Find where the given text appears and provide that cell's center as (X, Y) coordinate. 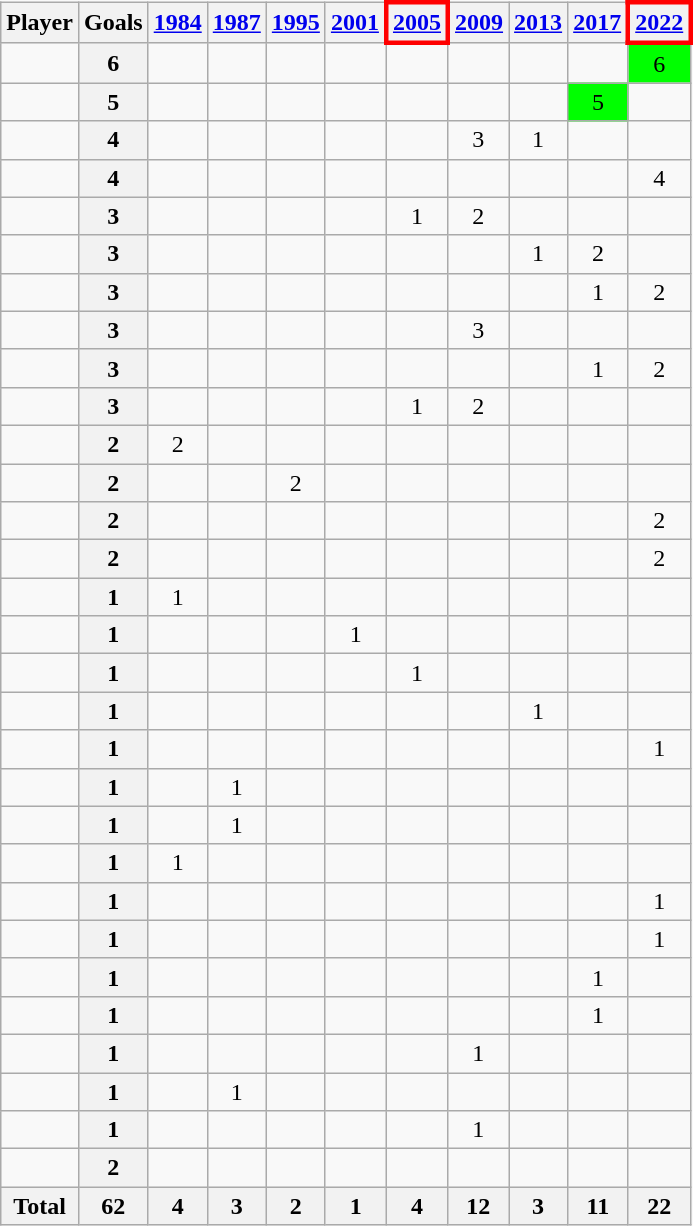
1995 (296, 22)
62 (113, 1206)
2001 (356, 22)
2013 (538, 22)
1987 (236, 22)
12 (478, 1206)
2005 (417, 22)
Total (40, 1206)
22 (659, 1206)
2009 (478, 22)
1984 (178, 22)
2017 (598, 22)
2022 (659, 22)
11 (598, 1206)
Player (40, 22)
Goals (113, 22)
